Search for the cell housing the specified text and yield its (x, y) center coordinate. 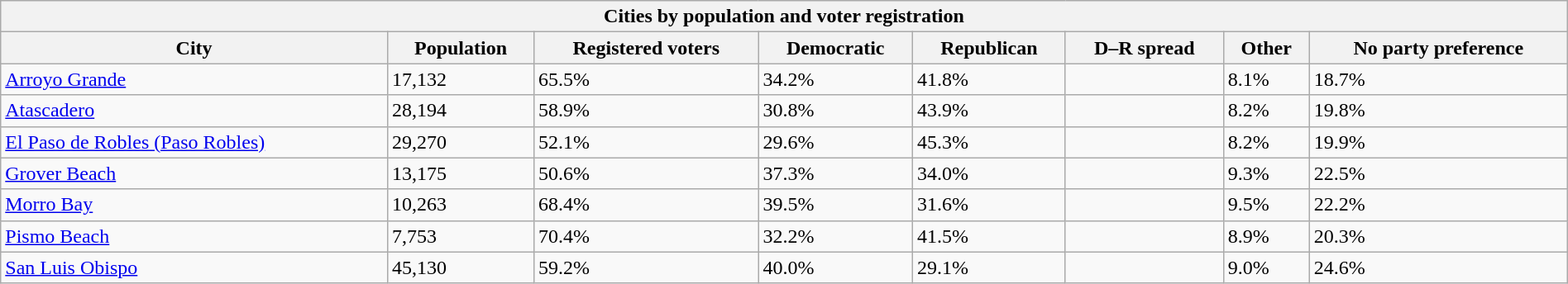
8.9% (1266, 236)
29,270 (460, 142)
Arroyo Grande (194, 79)
52.1% (647, 142)
22.2% (1438, 205)
10,263 (460, 205)
37.3% (835, 173)
34.2% (835, 79)
Atascadero (194, 111)
18.7% (1438, 79)
City (194, 48)
70.4% (647, 236)
Pismo Beach (194, 236)
7,753 (460, 236)
22.5% (1438, 173)
31.6% (989, 205)
Grover Beach (194, 173)
San Luis Obispo (194, 267)
19.9% (1438, 142)
El Paso de Robles (Paso Robles) (194, 142)
Other (1266, 48)
34.0% (989, 173)
13,175 (460, 173)
59.2% (647, 267)
Morro Bay (194, 205)
20.3% (1438, 236)
50.6% (647, 173)
32.2% (835, 236)
30.8% (835, 111)
58.9% (647, 111)
43.9% (989, 111)
Republican (989, 48)
41.5% (989, 236)
17,132 (460, 79)
D–R spread (1145, 48)
39.5% (835, 205)
No party preference (1438, 48)
Cities by population and voter registration (784, 17)
8.1% (1266, 79)
9.3% (1266, 173)
29.1% (989, 267)
Registered voters (647, 48)
Population (460, 48)
Democratic (835, 48)
68.4% (647, 205)
19.8% (1438, 111)
24.6% (1438, 267)
65.5% (647, 79)
41.8% (989, 79)
29.6% (835, 142)
45.3% (989, 142)
28,194 (460, 111)
40.0% (835, 267)
45,130 (460, 267)
9.5% (1266, 205)
9.0% (1266, 267)
